Extract the (X, Y) coordinate from the center of the cell holding the provided text.  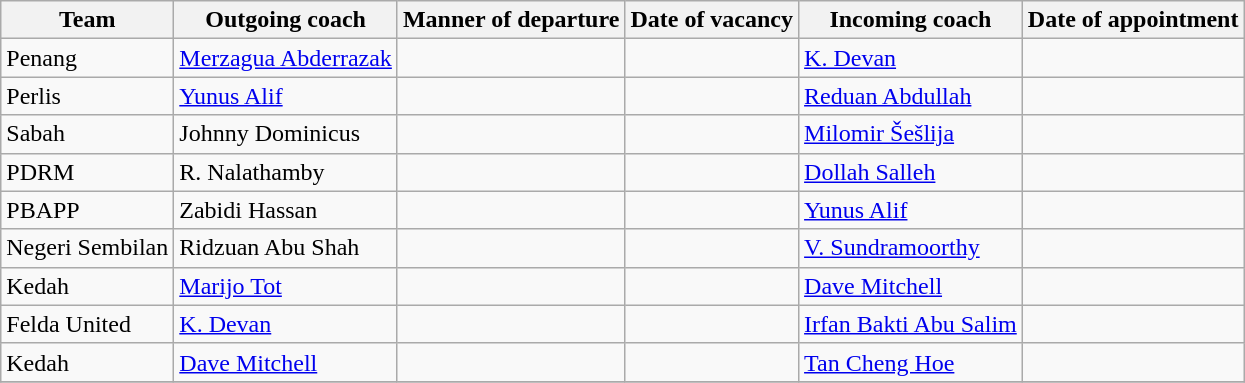
Milomir Šešlija (911, 134)
Negeri Sembilan (88, 248)
Incoming coach (911, 20)
Johnny Dominicus (286, 134)
PDRM (88, 172)
Reduan Abdullah (911, 96)
Irfan Bakti Abu Salim (911, 324)
Penang (88, 58)
Date of appointment (1133, 20)
V. Sundramoorthy (911, 248)
Marijo Tot (286, 286)
Team (88, 20)
Merzagua Abderrazak (286, 58)
Tan Cheng Hoe (911, 362)
R. Nalathamby (286, 172)
Perlis (88, 96)
Dollah Salleh (911, 172)
Ridzuan Abu Shah (286, 248)
PBAPP (88, 210)
Date of vacancy (712, 20)
Outgoing coach (286, 20)
Manner of departure (510, 20)
Felda United (88, 324)
Zabidi Hassan (286, 210)
Sabah (88, 134)
